Return the [X, Y] coordinate for the center point of the cell that contains the specified text.  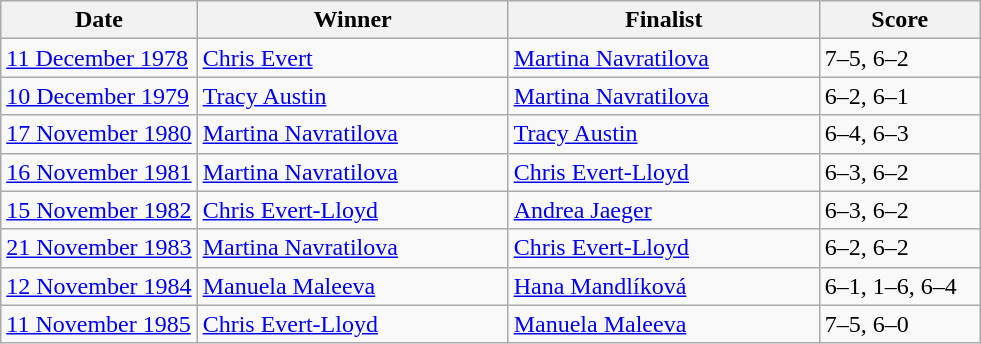
17 November 1980 [99, 134]
Finalist [664, 20]
11 December 1978 [99, 58]
7–5, 6–2 [900, 58]
7–5, 6–0 [900, 324]
16 November 1981 [99, 172]
11 November 1985 [99, 324]
6–4, 6–3 [900, 134]
Winner [352, 20]
Date [99, 20]
6–2, 6–2 [900, 248]
12 November 1984 [99, 286]
Andrea Jaeger [664, 210]
6–2, 6–1 [900, 96]
15 November 1982 [99, 210]
Hana Mandlíková [664, 286]
Chris Evert [352, 58]
10 December 1979 [99, 96]
Score [900, 20]
21 November 1983 [99, 248]
6–1, 1–6, 6–4 [900, 286]
